Pinpoint the cell where the given text exists, returning its [x, y] midpoint coordinate. 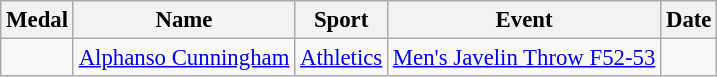
Name [184, 20]
Men's Javelin Throw F52-53 [524, 58]
Athletics [342, 58]
Medal [38, 20]
Alphanso Cunningham [184, 58]
Event [524, 20]
Date [689, 20]
Sport [342, 20]
